Determine the [X, Y] coordinate at the center of the cell enclosing the given text.  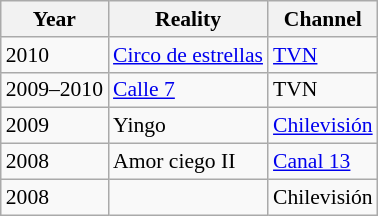
2009–2010 [54, 90]
Canal 13 [323, 162]
2010 [54, 55]
Channel [323, 19]
2009 [54, 126]
Yingo [188, 126]
Circo de estrellas [188, 55]
Reality [188, 19]
Amor ciego II [188, 162]
Calle 7 [188, 90]
Year [54, 19]
